Pinpoint the cell where the given text exists, returning its [X, Y] midpoint coordinate. 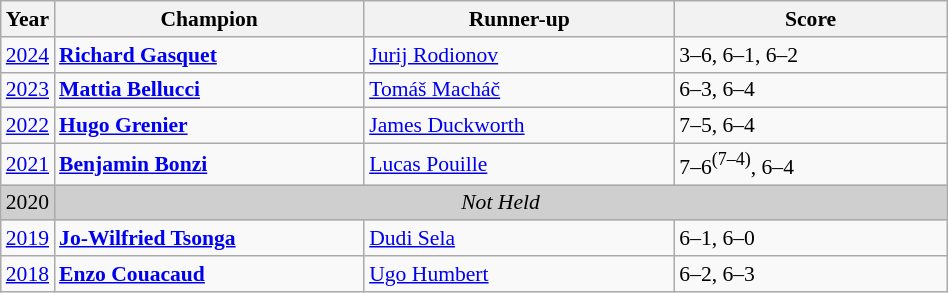
Hugo Grenier [209, 126]
Benjamin Bonzi [209, 164]
Enzo Couacaud [209, 274]
7–6(7–4), 6–4 [810, 164]
Mattia Bellucci [209, 90]
Jo-Wilfried Tsonga [209, 239]
Runner-up [519, 19]
2023 [28, 90]
James Duckworth [519, 126]
2018 [28, 274]
2021 [28, 164]
Year [28, 19]
2019 [28, 239]
2020 [28, 203]
Tomáš Macháč [519, 90]
Ugo Humbert [519, 274]
Not Held [500, 203]
2022 [28, 126]
Lucas Pouille [519, 164]
6–3, 6–4 [810, 90]
Richard Gasquet [209, 55]
Jurij Rodionov [519, 55]
3–6, 6–1, 6–2 [810, 55]
Champion [209, 19]
Dudi Sela [519, 239]
6–1, 6–0 [810, 239]
2024 [28, 55]
7–5, 6–4 [810, 126]
Score [810, 19]
6–2, 6–3 [810, 274]
